Return the [x, y] coordinate for the center point of the cell that contains the specified text.  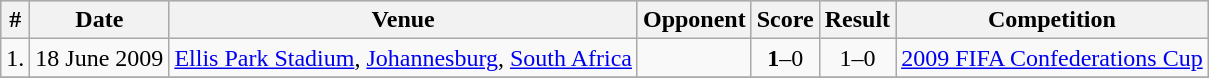
Competition [1052, 20]
18 June 2009 [100, 58]
Result [857, 20]
Score [785, 20]
Opponent [694, 20]
# [16, 20]
Venue [404, 20]
2009 FIFA Confederations Cup [1052, 58]
Ellis Park Stadium, Johannesburg, South Africa [404, 58]
1. [16, 58]
Date [100, 20]
